Return the [X, Y] coordinate for the center point of the cell that contains the specified text.  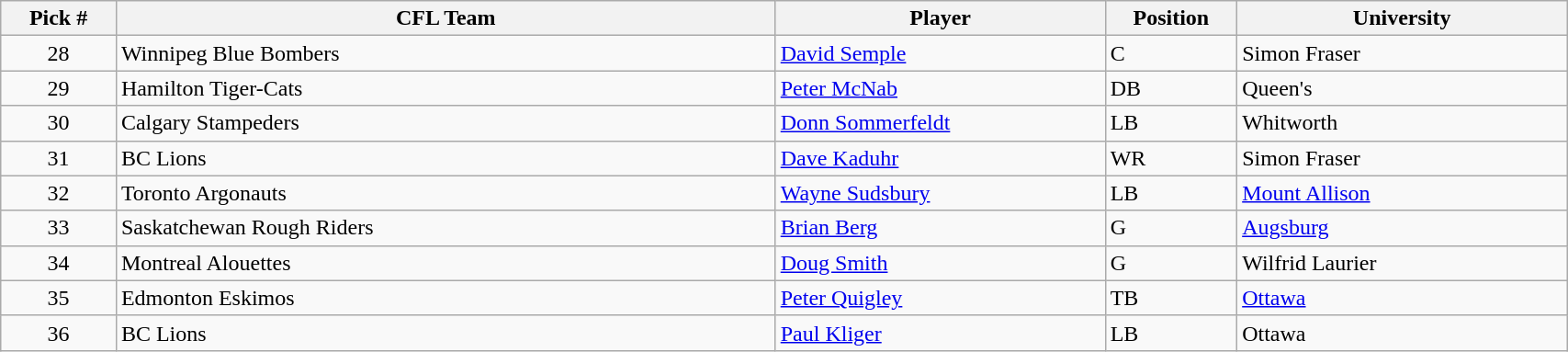
Donn Sommerfeldt [941, 123]
Wayne Sudsbury [941, 193]
Calgary Stampeders [446, 123]
Pick # [59, 18]
TB [1171, 298]
Brian Berg [941, 228]
34 [59, 263]
University [1402, 18]
Winnipeg Blue Bombers [446, 53]
David Semple [941, 53]
Mount Allison [1402, 193]
CFL Team [446, 18]
28 [59, 53]
Position [1171, 18]
33 [59, 228]
Montreal Alouettes [446, 263]
WR [1171, 158]
Queen's [1402, 88]
Hamilton Tiger-Cats [446, 88]
Paul Kliger [941, 333]
Whitworth [1402, 123]
32 [59, 193]
Doug Smith [941, 263]
30 [59, 123]
Saskatchewan Rough Riders [446, 228]
C [1171, 53]
Peter McNab [941, 88]
Peter Quigley [941, 298]
DB [1171, 88]
Wilfrid Laurier [1402, 263]
36 [59, 333]
Edmonton Eskimos [446, 298]
Toronto Argonauts [446, 193]
Augsburg [1402, 228]
Dave Kaduhr [941, 158]
35 [59, 298]
31 [59, 158]
Player [941, 18]
29 [59, 88]
